Capture the cell that displays the provided text and extract its [x, y] central coordinate. 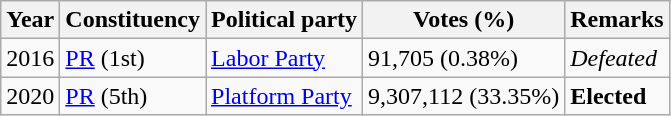
PR (1st) [133, 58]
Political party [284, 20]
Constituency [133, 20]
Elected [617, 96]
2016 [30, 58]
Labor Party [284, 58]
2020 [30, 96]
9,307,112 (33.35%) [464, 96]
Votes (%) [464, 20]
Platform Party [284, 96]
91,705 (0.38%) [464, 58]
Year [30, 20]
PR (5th) [133, 96]
Remarks [617, 20]
Defeated [617, 58]
